Locate the cell with the specified text and output its [x, y] center coordinate. 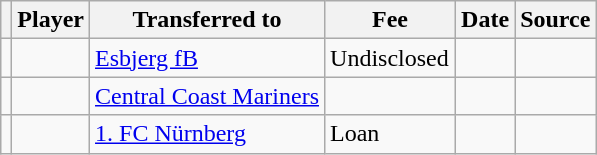
Player [51, 20]
Central Coast Mariners [208, 96]
Esbjerg fB [208, 58]
Transferred to [208, 20]
Fee [390, 20]
Loan [390, 134]
Undisclosed [390, 58]
Source [556, 20]
1. FC Nürnberg [208, 134]
Date [486, 20]
